Search for the cell housing the specified text and yield its (x, y) center coordinate. 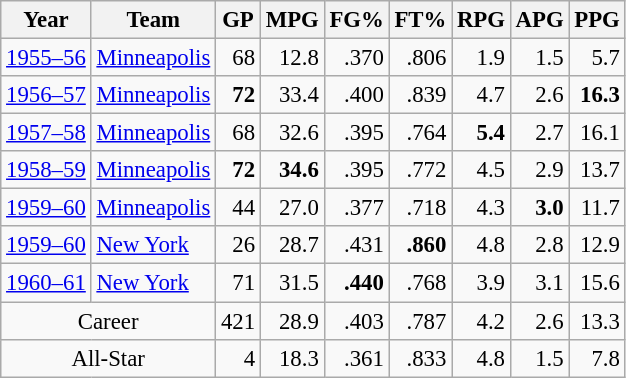
3.1 (540, 283)
15.6 (597, 283)
1955–56 (46, 58)
.440 (356, 283)
.860 (420, 245)
.431 (356, 245)
34.6 (292, 170)
18.3 (292, 358)
RPG (482, 20)
.833 (420, 358)
.403 (356, 321)
1960–61 (46, 283)
.772 (420, 170)
4 (238, 358)
GP (238, 20)
2.7 (540, 133)
.718 (420, 208)
4.7 (482, 95)
28.7 (292, 245)
32.6 (292, 133)
16.1 (597, 133)
1956–57 (46, 95)
APG (540, 20)
4.5 (482, 170)
4.2 (482, 321)
.377 (356, 208)
Career (108, 321)
5.4 (482, 133)
.839 (420, 95)
4.3 (482, 208)
.768 (420, 283)
.764 (420, 133)
3.9 (482, 283)
13.7 (597, 170)
26 (238, 245)
16.3 (597, 95)
.361 (356, 358)
71 (238, 283)
12.9 (597, 245)
FT% (420, 20)
421 (238, 321)
.787 (420, 321)
Year (46, 20)
2.9 (540, 170)
44 (238, 208)
33.4 (292, 95)
2.8 (540, 245)
Team (153, 20)
28.9 (292, 321)
.400 (356, 95)
11.7 (597, 208)
MPG (292, 20)
27.0 (292, 208)
1958–59 (46, 170)
7.8 (597, 358)
All-Star (108, 358)
13.3 (597, 321)
31.5 (292, 283)
.806 (420, 58)
3.0 (540, 208)
PPG (597, 20)
1957–58 (46, 133)
FG% (356, 20)
.370 (356, 58)
5.7 (597, 58)
12.8 (292, 58)
1.9 (482, 58)
